Detect which cell encompasses the target text, then output its [X, Y] center coordinate. 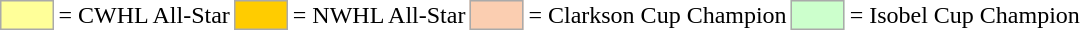
= NWHL All-Star [379, 15]
= Clarkson Cup Champion [658, 15]
= CWHL All-Star [144, 15]
